Locate the cell with the specified text and output its (X, Y) center coordinate. 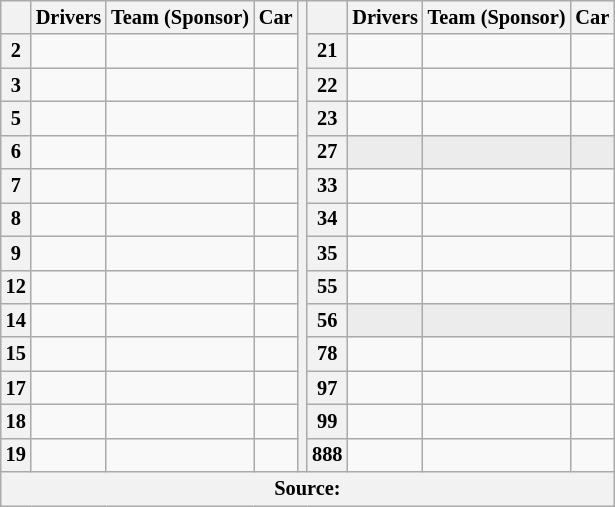
23 (327, 118)
19 (16, 455)
Source: (308, 489)
97 (327, 388)
15 (16, 354)
27 (327, 152)
8 (16, 219)
56 (327, 320)
2 (16, 51)
21 (327, 51)
22 (327, 85)
12 (16, 287)
99 (327, 421)
14 (16, 320)
9 (16, 253)
33 (327, 186)
3 (16, 85)
5 (16, 118)
7 (16, 186)
78 (327, 354)
18 (16, 421)
888 (327, 455)
34 (327, 219)
17 (16, 388)
55 (327, 287)
35 (327, 253)
6 (16, 152)
